Provide the (x, y) coordinate of the cell's center where the given text is located.  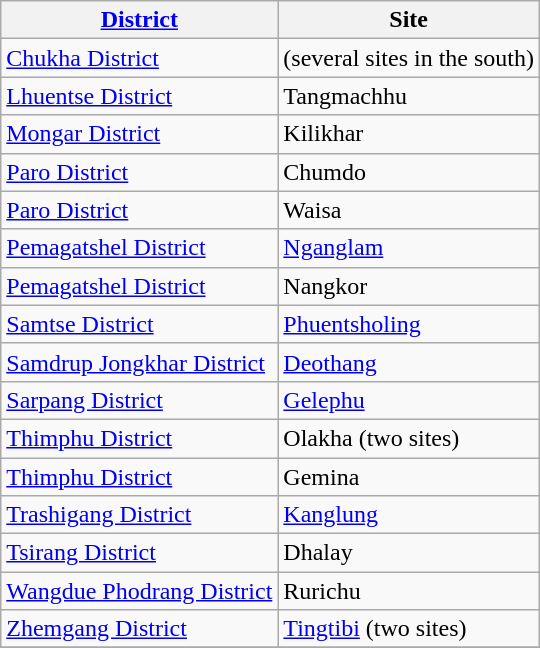
Rurichu (409, 591)
Kilikhar (409, 134)
Tsirang District (140, 553)
Samtse District (140, 324)
Tangmachhu (409, 96)
Site (409, 20)
Gemina (409, 477)
District (140, 20)
Chumdo (409, 172)
(several sites in the south) (409, 58)
Lhuentse District (140, 96)
Gelephu (409, 400)
Chukha District (140, 58)
Sarpang District (140, 400)
Tingtibi (two sites) (409, 629)
Dhalay (409, 553)
Olakha (two sites) (409, 438)
Phuentsholing (409, 324)
Wangdue Phodrang District (140, 591)
Mongar District (140, 134)
Nganglam (409, 248)
Waisa (409, 210)
Trashigang District (140, 515)
Zhemgang District (140, 629)
Deothang (409, 362)
Nangkor (409, 286)
Samdrup Jongkhar District (140, 362)
Kanglung (409, 515)
